Determine the [x, y] coordinate at the center of the cell enclosing the given text.  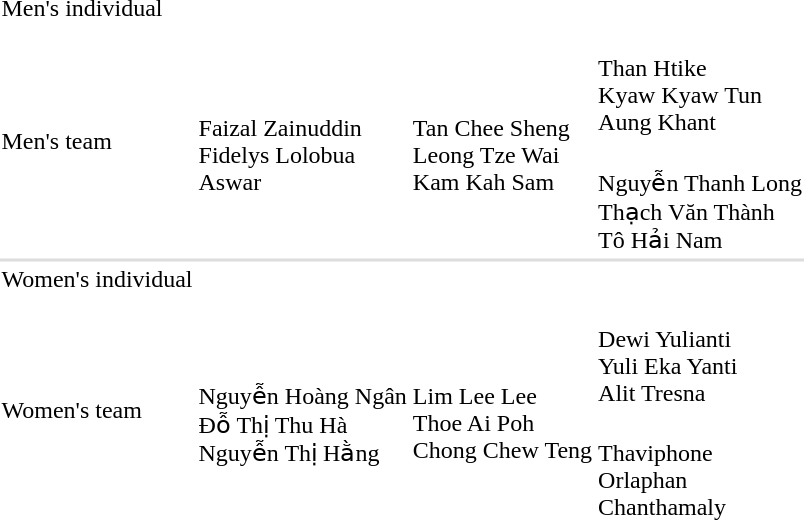
Men's team [97, 141]
Than HtikeKyaw Kyaw TunAung Khant [700, 82]
Tan Chee ShengLeong Tze WaiKam Kah Sam [502, 141]
Faizal ZainuddinFidelys LolobuaAswar [302, 141]
Dewi YuliantiYuli Eka YantiAlit Tresna [700, 354]
Women's individual [97, 279]
Nguyễn Thanh LongThạch Văn ThànhTô Hải Nam [700, 198]
